Locate the cell with the specified text and output its (x, y) center coordinate. 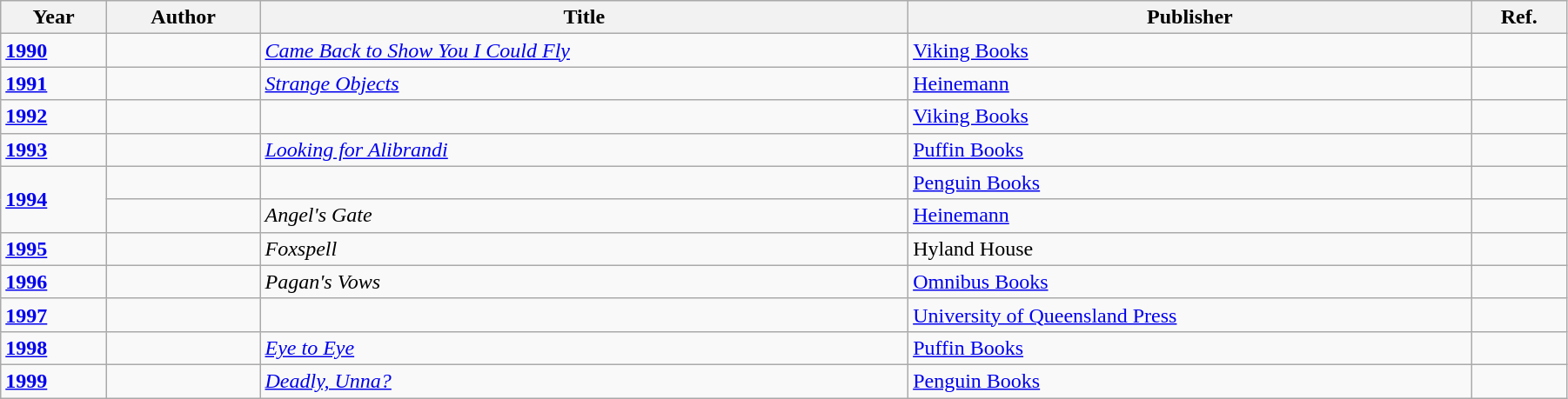
Year (54, 17)
Pagan's Vows (585, 282)
Hyland House (1190, 249)
Omnibus Books (1190, 282)
1992 (54, 116)
Eye to Eye (585, 348)
University of Queensland Press (1190, 315)
Looking for Alibrandi (585, 150)
Ref. (1519, 17)
Publisher (1190, 17)
Title (585, 17)
1998 (54, 348)
Author (183, 17)
Deadly, Unna? (585, 381)
1996 (54, 282)
1991 (54, 83)
1994 (54, 199)
1995 (54, 249)
Foxspell (585, 249)
Angel's Gate (585, 216)
1999 (54, 381)
1990 (54, 50)
1993 (54, 150)
1997 (54, 315)
Strange Objects (585, 83)
Came Back to Show You I Could Fly (585, 50)
